Detect which cell encompasses the target text, then output its [X, Y] center coordinate. 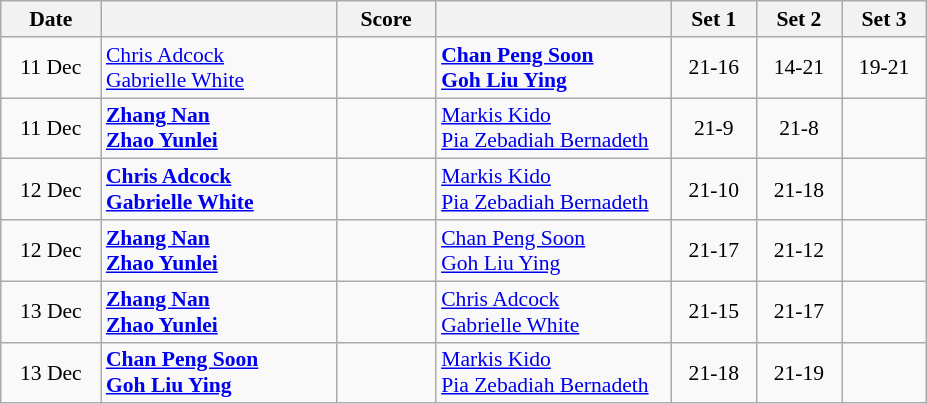
21-10 [714, 190]
Score [386, 19]
Date [51, 19]
21-19 [798, 372]
21-12 [798, 250]
21-9 [714, 128]
21-16 [714, 68]
Set 2 [798, 19]
Set 3 [884, 19]
19-21 [884, 68]
21-15 [714, 312]
Set 1 [714, 19]
21-8 [798, 128]
14-21 [798, 68]
